Output the [X, Y] coordinate of the center of the cell containing the given text.  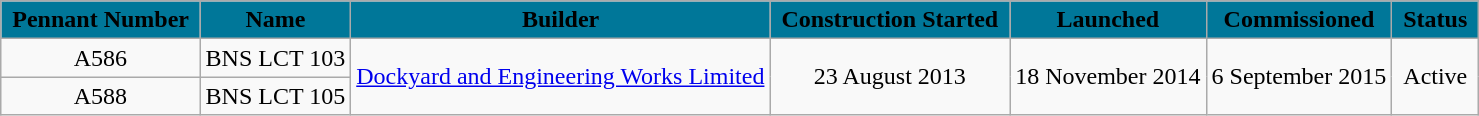
Builder [560, 20]
18 November 2014 [1108, 77]
Launched [1108, 20]
Commissioned [1299, 20]
6 September 2015 [1299, 77]
A588 [100, 96]
BNS LCT 105 [276, 96]
A586 [100, 58]
Status [1436, 20]
Pennant Number [100, 20]
BNS LCT 103 [276, 58]
Active [1436, 77]
23 August 2013 [890, 77]
Construction Started [890, 20]
Dockyard and Engineering Works Limited [560, 77]
Name [276, 20]
